Search for the cell housing the specified text and yield its [X, Y] center coordinate. 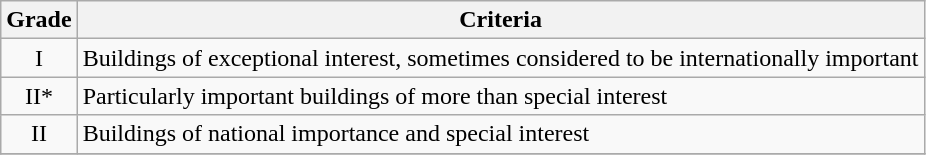
I [39, 58]
II* [39, 96]
II [39, 134]
Criteria [500, 20]
Buildings of national importance and special interest [500, 134]
Particularly important buildings of more than special interest [500, 96]
Buildings of exceptional interest, sometimes considered to be internationally important [500, 58]
Grade [39, 20]
